Identify which cell holds the provided text, then report its (X, Y) central coordinate. 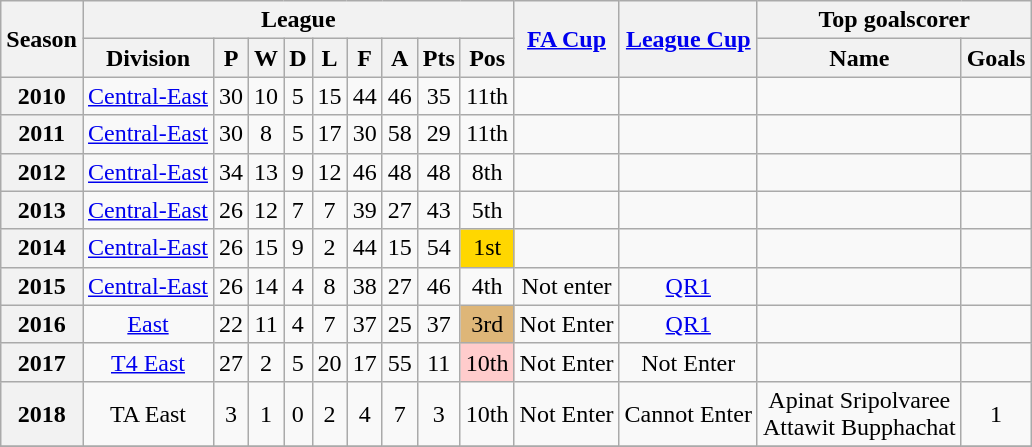
Season (42, 39)
20 (330, 362)
2014 (42, 248)
East (148, 324)
39 (364, 210)
L (330, 58)
13 (266, 172)
2015 (42, 286)
4th (487, 286)
FA Cup (566, 39)
29 (438, 134)
D (298, 58)
55 (400, 362)
25 (400, 324)
3rd (487, 324)
Division (148, 58)
Pts (438, 58)
W (266, 58)
Goals (996, 58)
2016 (42, 324)
2011 (42, 134)
T4 East (148, 362)
TA East (148, 414)
8th (487, 172)
Cannot Enter (688, 414)
Top goalscorer (894, 20)
A (400, 58)
League (298, 20)
5th (487, 210)
14 (266, 286)
54 (438, 248)
Apinat SripolvareeAttawit Bupphachat (859, 414)
58 (400, 134)
2017 (42, 362)
43 (438, 210)
10 (266, 96)
35 (438, 96)
Pos (487, 58)
38 (364, 286)
22 (232, 324)
Name (859, 58)
0 (298, 414)
P (232, 58)
2010 (42, 96)
2012 (42, 172)
F (364, 58)
1st (487, 248)
Not enter (566, 286)
2018 (42, 414)
League Cup (688, 39)
2013 (42, 210)
34 (232, 172)
